From the cell containing the given text, extract its center point as [x, y] coordinate. 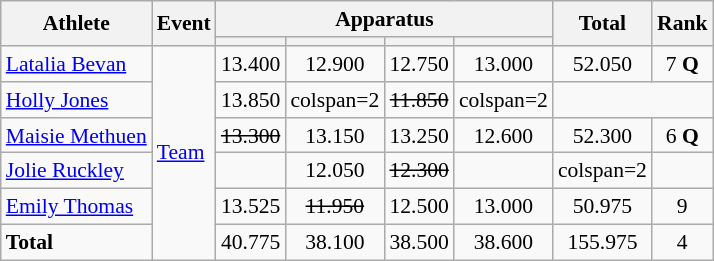
12.050 [334, 171]
11.950 [334, 207]
13.150 [334, 136]
38.600 [504, 243]
13.250 [418, 136]
Emily Thomas [76, 207]
Maisie Methuen [76, 136]
12.750 [418, 64]
50.975 [602, 207]
4 [682, 243]
Holly Jones [76, 100]
12.300 [418, 171]
52.300 [602, 136]
6 Q [682, 136]
7 Q [682, 64]
9 [682, 207]
155.975 [602, 243]
Latalia Bevan [76, 64]
11.850 [418, 100]
Rank [682, 24]
38.100 [334, 243]
13.400 [250, 64]
12.600 [504, 136]
13.300 [250, 136]
12.500 [418, 207]
52.050 [602, 64]
Athlete [76, 24]
13.525 [250, 207]
Team [184, 153]
Apparatus [384, 19]
Jolie Ruckley [76, 171]
Event [184, 24]
12.900 [334, 64]
38.500 [418, 243]
40.775 [250, 243]
13.850 [250, 100]
